Locate the cell with the specified text and output its (X, Y) center coordinate. 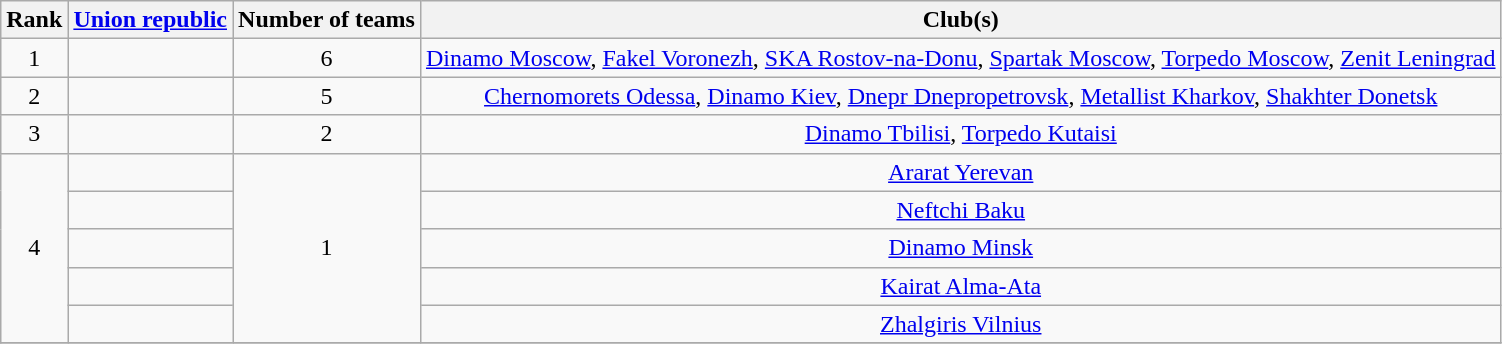
Dinamo Tbilisi, Torpedo Kutaisi (960, 134)
Union republic (150, 20)
6 (327, 58)
5 (327, 96)
Chernomorets Odessa, Dinamo Kiev, Dnepr Dnepropetrovsk, Metallist Kharkov, Shakhter Donetsk (960, 96)
Dinamo Moscow, Fakel Voronezh, SKA Rostov-na-Donu, Spartak Moscow, Torpedo Moscow, Zenit Leningrad (960, 58)
4 (34, 248)
Neftchi Baku (960, 210)
Rank (34, 20)
Club(s) (960, 20)
3 (34, 134)
Ararat Yerevan (960, 172)
Kairat Alma-Ata (960, 286)
Zhalgiris Vilnius (960, 324)
Dinamo Minsk (960, 248)
Number of teams (327, 20)
